Return the (x, y) coordinate for the center point of the cell that contains the specified text.  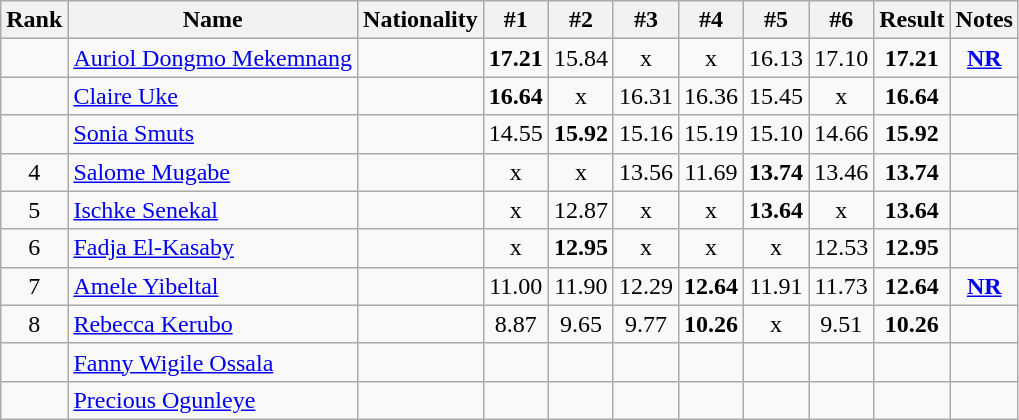
#3 (646, 20)
6 (34, 248)
11.90 (580, 286)
Ischke Senekal (213, 210)
11.00 (516, 286)
14.66 (842, 134)
Sonia Smuts (213, 134)
17.10 (842, 58)
Nationality (421, 20)
15.10 (776, 134)
Name (213, 20)
Claire Uke (213, 96)
Precious Ogunleye (213, 400)
#1 (516, 20)
8 (34, 324)
Result (912, 20)
Rank (34, 20)
16.31 (646, 96)
5 (34, 210)
Auriol Dongmo Mekemnang (213, 58)
16.13 (776, 58)
9.77 (646, 324)
15.19 (710, 134)
#6 (842, 20)
13.46 (842, 172)
Salome Mugabe (213, 172)
9.51 (842, 324)
13.56 (646, 172)
Notes (984, 20)
14.55 (516, 134)
11.69 (710, 172)
#5 (776, 20)
11.73 (842, 286)
11.91 (776, 286)
15.84 (580, 58)
7 (34, 286)
15.16 (646, 134)
8.87 (516, 324)
Amele Yibeltal (213, 286)
12.87 (580, 210)
4 (34, 172)
#2 (580, 20)
15.45 (776, 96)
12.29 (646, 286)
Rebecca Kerubo (213, 324)
Fadja El-Kasaby (213, 248)
9.65 (580, 324)
16.36 (710, 96)
12.53 (842, 248)
#4 (710, 20)
Fanny Wigile Ossala (213, 362)
